Pinpoint the cell where the given text exists, returning its (x, y) midpoint coordinate. 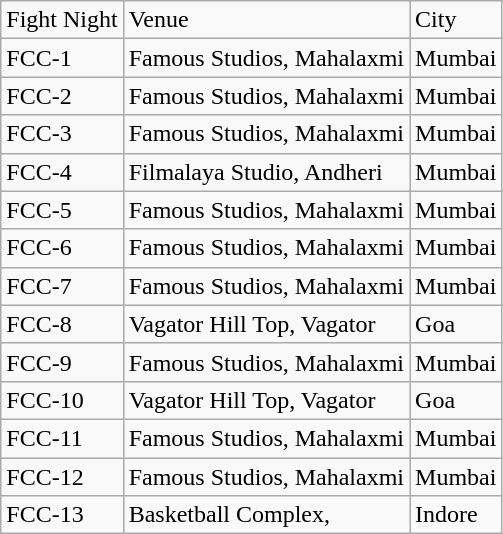
FCC-7 (62, 286)
FCC-13 (62, 515)
FCC-12 (62, 477)
City (456, 20)
FCC-9 (62, 362)
Fight Night (62, 20)
Indore (456, 515)
FCC-4 (62, 172)
Venue (266, 20)
Basketball Complex, (266, 515)
FCC-5 (62, 210)
FCC-1 (62, 58)
FCC-10 (62, 400)
FCC-8 (62, 324)
FCC-6 (62, 248)
FCC-2 (62, 96)
Filmalaya Studio, Andheri (266, 172)
FCC-11 (62, 438)
FCC-3 (62, 134)
